Output the [X, Y] coordinate of the center of the cell containing the given text.  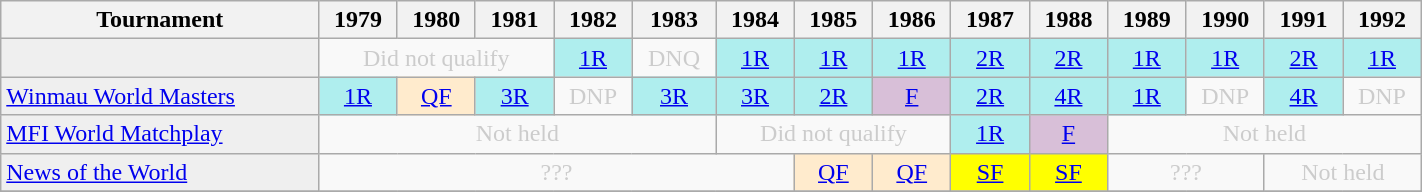
1987 [990, 20]
Winmau World Masters [160, 96]
1985 [833, 20]
1990 [1225, 20]
1981 [514, 20]
Tournament [160, 20]
MFI World Matchplay [160, 134]
1989 [1147, 20]
1991 [1303, 20]
News of the World [160, 172]
1983 [674, 20]
1984 [755, 20]
1982 [593, 20]
1980 [436, 20]
1988 [1068, 20]
1979 [358, 20]
DNQ [674, 58]
1992 [1382, 20]
1986 [912, 20]
